Search for the cell housing the specified text and yield its (x, y) center coordinate. 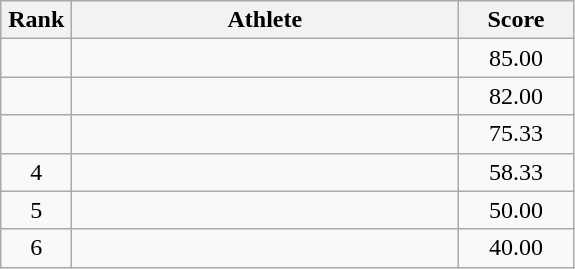
50.00 (516, 210)
82.00 (516, 96)
Athlete (265, 20)
40.00 (516, 248)
75.33 (516, 134)
Score (516, 20)
6 (36, 248)
4 (36, 172)
58.33 (516, 172)
Rank (36, 20)
5 (36, 210)
85.00 (516, 58)
